Provide the [x, y] coordinate of the cell's center where the given text is located.  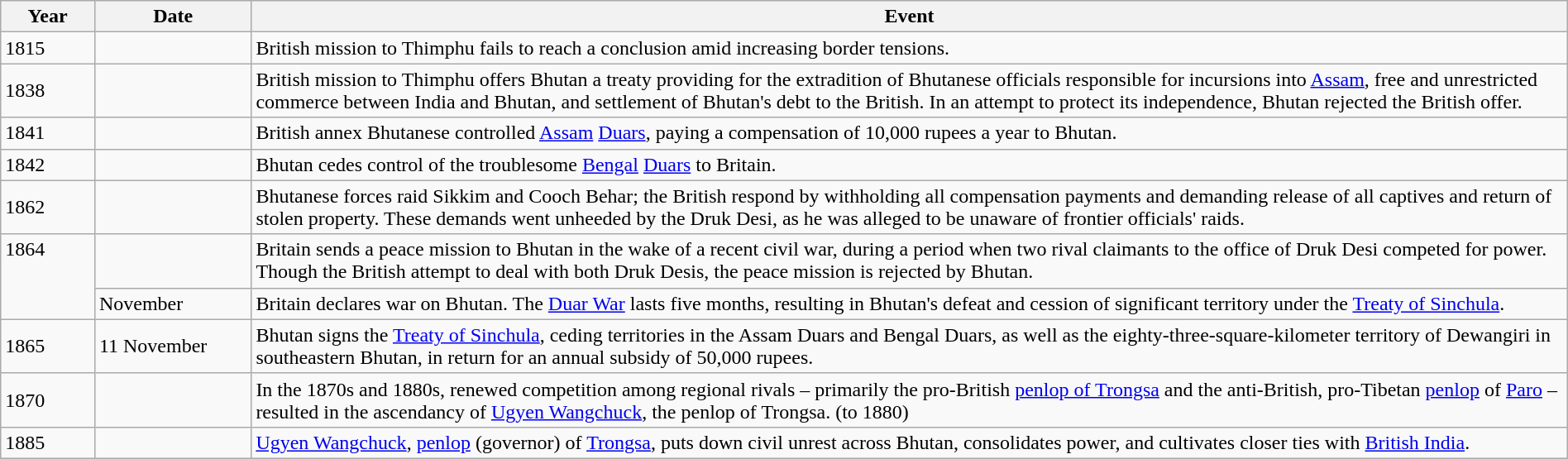
Year [48, 17]
1885 [48, 442]
Event [910, 17]
1838 [48, 91]
Date [172, 17]
1862 [48, 207]
11 November [172, 346]
British mission to Thimphu fails to reach a conclusion amid increasing border tensions. [910, 48]
1865 [48, 346]
1842 [48, 165]
British annex Bhutanese controlled Assam Duars, paying a compensation of 10,000 rupees a year to Bhutan. [910, 133]
Bhutan cedes control of the troublesome Bengal Duars to Britain. [910, 165]
1815 [48, 48]
1864 [48, 276]
1870 [48, 400]
1841 [48, 133]
November [172, 304]
